From the cell containing the given text, extract its center point as (x, y) coordinate. 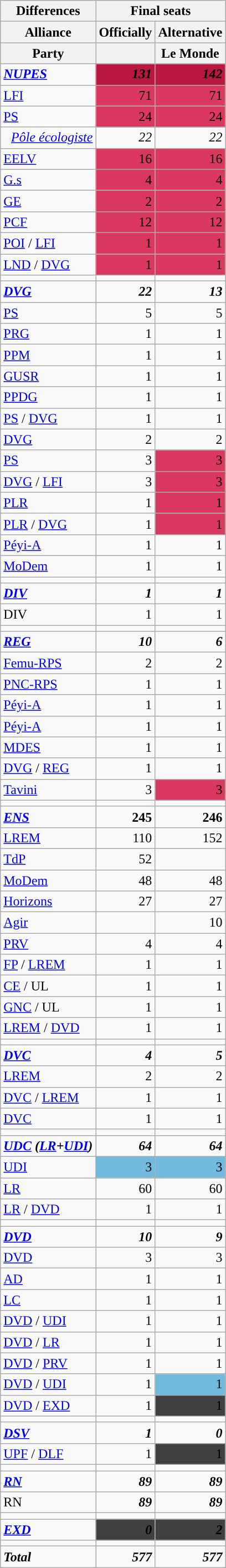
Agir (48, 923)
Pôle écologiste (48, 138)
131 (125, 74)
Le Monde (191, 53)
52 (125, 859)
Officially (125, 32)
DVD / LR (48, 1342)
GNC / UL (48, 1007)
6 (191, 642)
9 (191, 1237)
DVG / REG (48, 768)
PLR (48, 503)
LC (48, 1300)
EXD (48, 1530)
142 (191, 74)
CE / UL (48, 986)
DVD / PRV (48, 1363)
PCF (48, 222)
Total (48, 1557)
LND / DVG (48, 265)
GUSR (48, 376)
REG (48, 642)
UPF / DLF (48, 1454)
AD (48, 1279)
TdP (48, 859)
LFI (48, 95)
Differences (48, 11)
GE (48, 201)
PNC-RPS (48, 684)
Tavini (48, 790)
13 (191, 292)
POI / LFI (48, 243)
ENS (48, 817)
UDC (LR+UDI) (48, 1146)
Alliance (48, 32)
Alternative (191, 32)
152 (191, 838)
EELV (48, 159)
246 (191, 817)
PLR / DVG (48, 524)
Femu-RPS (48, 663)
FP / LREM (48, 965)
Final seats (161, 11)
Horizons (48, 902)
LR (48, 1188)
NUPES (48, 74)
Party (48, 53)
110 (125, 838)
PRV (48, 944)
DVC / LREM (48, 1097)
PRG (48, 334)
PS / DVG (48, 418)
PPM (48, 355)
DVG / LFI (48, 482)
LREM / DVD (48, 1028)
UDI (48, 1167)
LR / DVD (48, 1210)
MDES (48, 747)
PPDG (48, 397)
245 (125, 817)
DVD / EXD (48, 1405)
DSV (48, 1433)
G.s (48, 180)
